Scan for the cell matching the given text and deliver its [X, Y] coordinate at center. 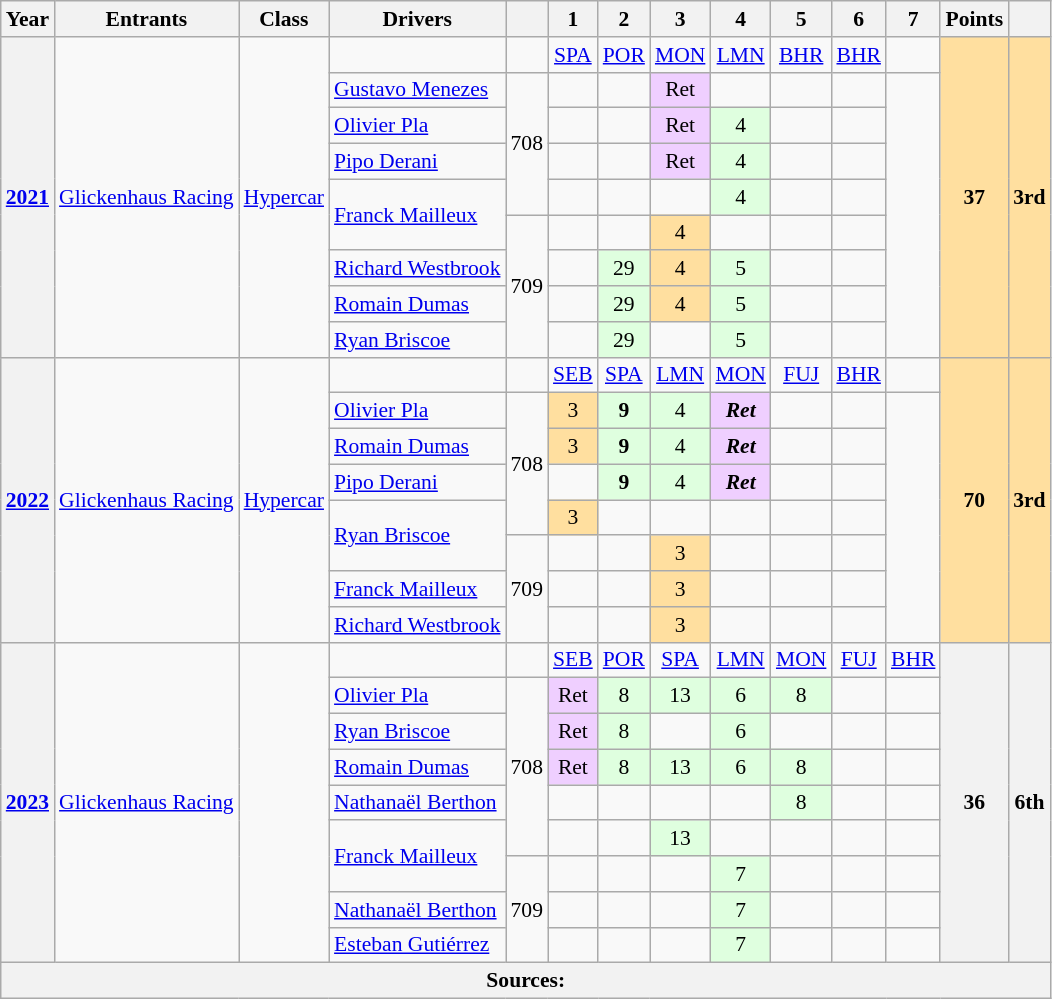
2022 [28, 500]
Gustavo Menezes [417, 90]
2 [624, 19]
Class [284, 19]
1 [573, 19]
6th [1030, 802]
Entrants [146, 19]
70 [974, 500]
Sources: [526, 981]
2023 [28, 802]
Drivers [417, 19]
37 [974, 198]
Esteban Gutiérrez [417, 945]
36 [974, 802]
Year [28, 19]
Points [974, 19]
2021 [28, 198]
